Extract the [X, Y] coordinate from the center of the cell holding the provided text.  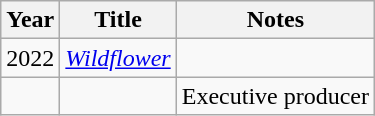
2022 [30, 58]
Wildflower [118, 58]
Title [118, 20]
Executive producer [275, 96]
Notes [275, 20]
Year [30, 20]
